Identify which cell holds the provided text, then report its (X, Y) central coordinate. 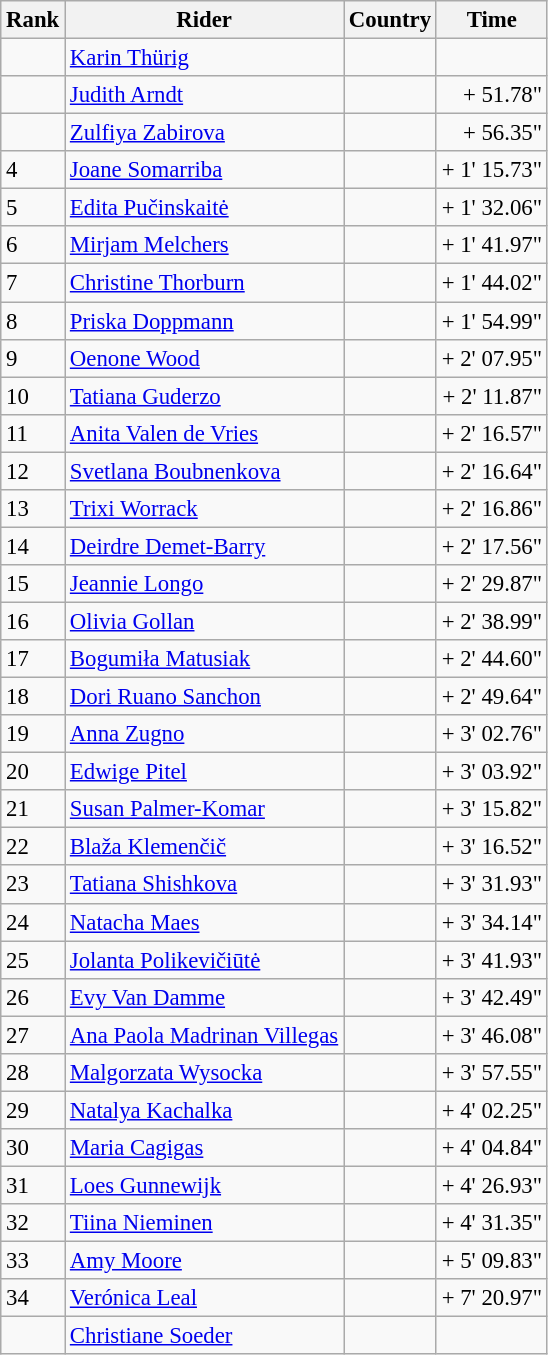
13 (33, 509)
Christine Thorburn (204, 283)
+ 7' 20.97" (492, 1298)
8 (33, 321)
Judith Arndt (204, 95)
19 (33, 734)
Mirjam Melchers (204, 245)
34 (33, 1298)
+ 56.35" (492, 133)
+ 1' 54.99" (492, 321)
Trixi Worrack (204, 509)
+ 1' 41.97" (492, 245)
Joane Somarriba (204, 170)
+ 3' 02.76" (492, 734)
Zulfiya Zabirova (204, 133)
+ 3' 16.52" (492, 847)
24 (33, 922)
27 (33, 1035)
+ 2' 38.99" (492, 621)
15 (33, 584)
+ 1' 32.06" (492, 208)
+ 3' 46.08" (492, 1035)
17 (33, 659)
+ 2' 16.86" (492, 509)
Jeannie Longo (204, 584)
32 (33, 1223)
+ 3' 03.92" (492, 772)
Ana Paola Madrinan Villegas (204, 1035)
30 (33, 1148)
Amy Moore (204, 1261)
33 (33, 1261)
25 (33, 960)
+ 3' 15.82" (492, 809)
Verónica Leal (204, 1298)
+ 2' 16.57" (492, 433)
Country (390, 20)
+ 2' 07.95" (492, 358)
+ 4' 26.93" (492, 1185)
+ 2' 11.87" (492, 396)
Maria Cagigas (204, 1148)
Deirdre Demet-Barry (204, 546)
31 (33, 1185)
28 (33, 1073)
+ 3' 34.14" (492, 922)
Natacha Maes (204, 922)
26 (33, 997)
Anna Zugno (204, 734)
9 (33, 358)
+ 3' 41.93" (492, 960)
5 (33, 208)
+ 2' 17.56" (492, 546)
Time (492, 20)
Edwige Pitel (204, 772)
18 (33, 697)
+ 2' 49.64" (492, 697)
Edita Pučinskaitė (204, 208)
Jolanta Polikevičiūtė (204, 960)
29 (33, 1110)
+ 51.78" (492, 95)
6 (33, 245)
Dori Ruano Sanchon (204, 697)
+ 3' 31.93" (492, 885)
7 (33, 283)
+ 5' 09.83" (492, 1261)
11 (33, 433)
Svetlana Boubnenkova (204, 471)
Tatiana Shishkova (204, 885)
Tiina Nieminen (204, 1223)
14 (33, 546)
Oenone Wood (204, 358)
12 (33, 471)
+ 1' 15.73" (492, 170)
Tatiana Guderzo (204, 396)
Susan Palmer-Komar (204, 809)
Olivia Gollan (204, 621)
+ 4' 04.84" (492, 1148)
Karin Thürig (204, 58)
Loes Gunnewijk (204, 1185)
16 (33, 621)
+ 2' 16.64" (492, 471)
21 (33, 809)
Priska Doppmann (204, 321)
Evy Van Damme (204, 997)
Malgorzata Wysocka (204, 1073)
Bogumiła Matusiak (204, 659)
+ 3' 42.49" (492, 997)
+ 1' 44.02" (492, 283)
+ 4' 02.25" (492, 1110)
+ 4' 31.35" (492, 1223)
+ 2' 44.60" (492, 659)
23 (33, 885)
22 (33, 847)
+ 2' 29.87" (492, 584)
Rider (204, 20)
Christiane Soeder (204, 1336)
+ 3' 57.55" (492, 1073)
Anita Valen de Vries (204, 433)
4 (33, 170)
Rank (33, 20)
Natalya Kachalka (204, 1110)
Blaža Klemenčič (204, 847)
20 (33, 772)
10 (33, 396)
